Pinpoint the cell where the given text exists, returning its [x, y] midpoint coordinate. 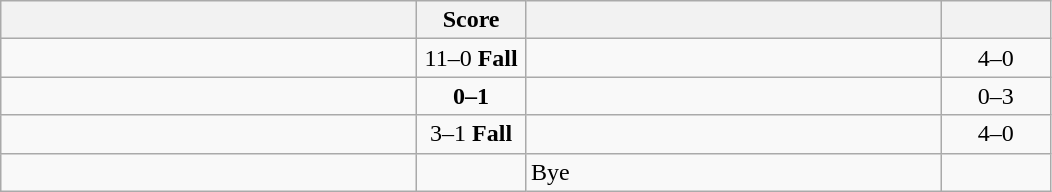
3–1 Fall [472, 134]
Bye [733, 172]
0–3 [996, 96]
Score [472, 20]
0–1 [472, 96]
11–0 Fall [472, 58]
